Capture the cell that displays the provided text and extract its [x, y] central coordinate. 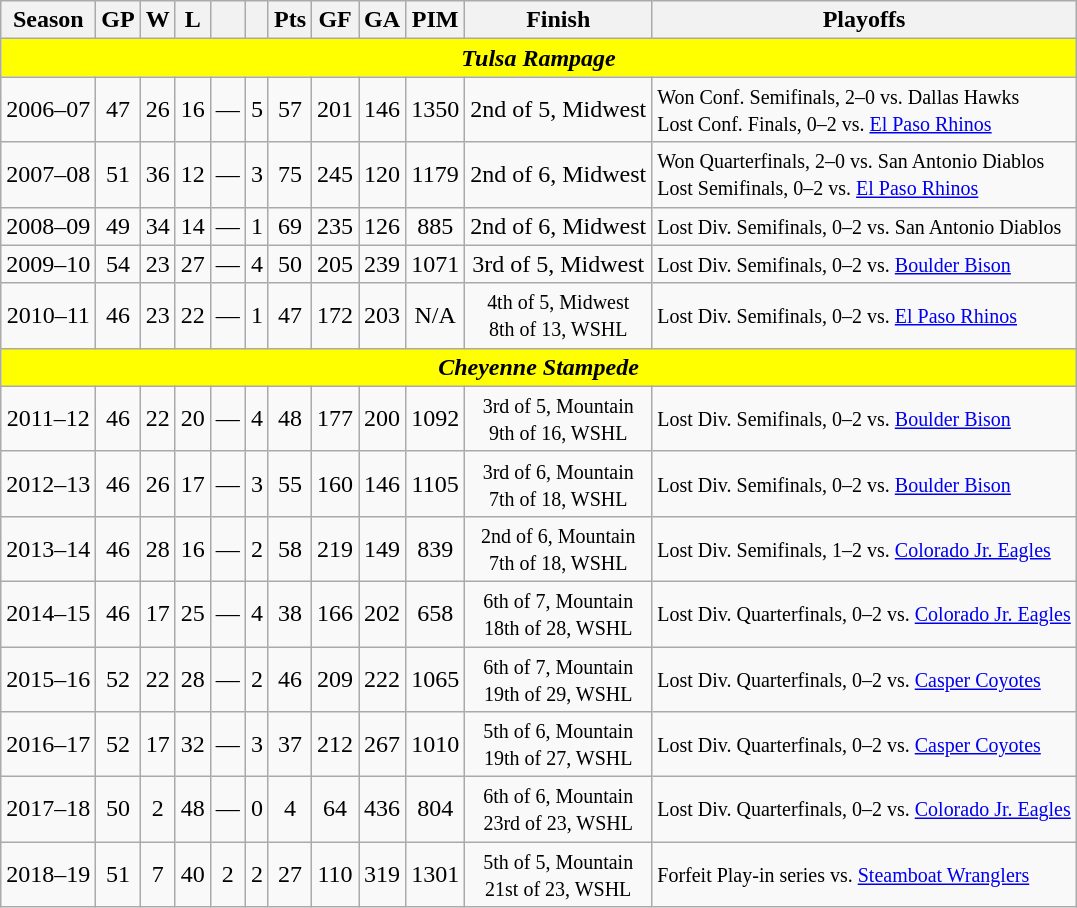
658 [436, 614]
235 [336, 226]
110 [336, 874]
2014–15 [48, 614]
6th of 6, Mountain23rd of 23, WSHL [558, 810]
2013–14 [48, 548]
436 [382, 810]
Won Conf. Semifinals, 2–0 vs. Dallas HawksLost Conf. Finals, 0–2 vs. El Paso Rhinos [864, 110]
2015–16 [48, 678]
177 [336, 418]
160 [336, 484]
38 [290, 614]
Tulsa Rampage [539, 58]
Lost Div. Semifinals, 0–2 vs. San Antonio Diablos [864, 226]
2018–19 [48, 874]
64 [336, 810]
885 [436, 226]
2017–18 [48, 810]
34 [158, 226]
3rd of 5, Midwest [558, 264]
222 [382, 678]
1301 [436, 874]
203 [382, 316]
2008–09 [48, 226]
126 [382, 226]
212 [336, 744]
GA [382, 20]
239 [382, 264]
Forfeit Play-in series vs. Steamboat Wranglers [864, 874]
36 [158, 174]
69 [290, 226]
2nd of 6, Mountain7th of 18, WSHL [558, 548]
245 [336, 174]
7 [158, 874]
GF [336, 20]
3rd of 5, Mountain9th of 16, WSHL [558, 418]
49 [118, 226]
PIM [436, 20]
166 [336, 614]
Season [48, 20]
55 [290, 484]
1092 [436, 418]
200 [382, 418]
1071 [436, 264]
172 [336, 316]
1065 [436, 678]
N/A [436, 316]
1105 [436, 484]
5th of 6, Mountain19th of 27, WSHL [558, 744]
Finish [558, 20]
2006–07 [48, 110]
3rd of 6, Mountain7th of 18, WSHL [558, 484]
14 [192, 226]
58 [290, 548]
L [192, 20]
Lost Div. Semifinals, 0–2 vs. El Paso Rhinos [864, 316]
32 [192, 744]
209 [336, 678]
6th of 7, Mountain18th of 28, WSHL [558, 614]
120 [382, 174]
25 [192, 614]
37 [290, 744]
205 [336, 264]
6th of 7, Mountain19th of 29, WSHL [558, 678]
2nd of 5, Midwest [558, 110]
GP [118, 20]
202 [382, 614]
4th of 5, Midwest8th of 13, WSHL [558, 316]
2010–11 [48, 316]
804 [436, 810]
Won Quarterfinals, 2–0 vs. San Antonio DiablosLost Semifinals, 0–2 vs. El Paso Rhinos [864, 174]
40 [192, 874]
839 [436, 548]
219 [336, 548]
149 [382, 548]
57 [290, 110]
1179 [436, 174]
201 [336, 110]
0 [256, 810]
2011–12 [48, 418]
267 [382, 744]
Cheyenne Stampede [539, 367]
Lost Div. Semifinals, 1–2 vs. Colorado Jr. Eagles [864, 548]
5 [256, 110]
2016–17 [48, 744]
Playoffs [864, 20]
2007–08 [48, 174]
20 [192, 418]
Pts [290, 20]
2009–10 [48, 264]
319 [382, 874]
5th of 5, Mountain21st of 23, WSHL [558, 874]
54 [118, 264]
2012–13 [48, 484]
W [158, 20]
12 [192, 174]
1350 [436, 110]
75 [290, 174]
1010 [436, 744]
